Detect which cell encompasses the target text, then output its (x, y) center coordinate. 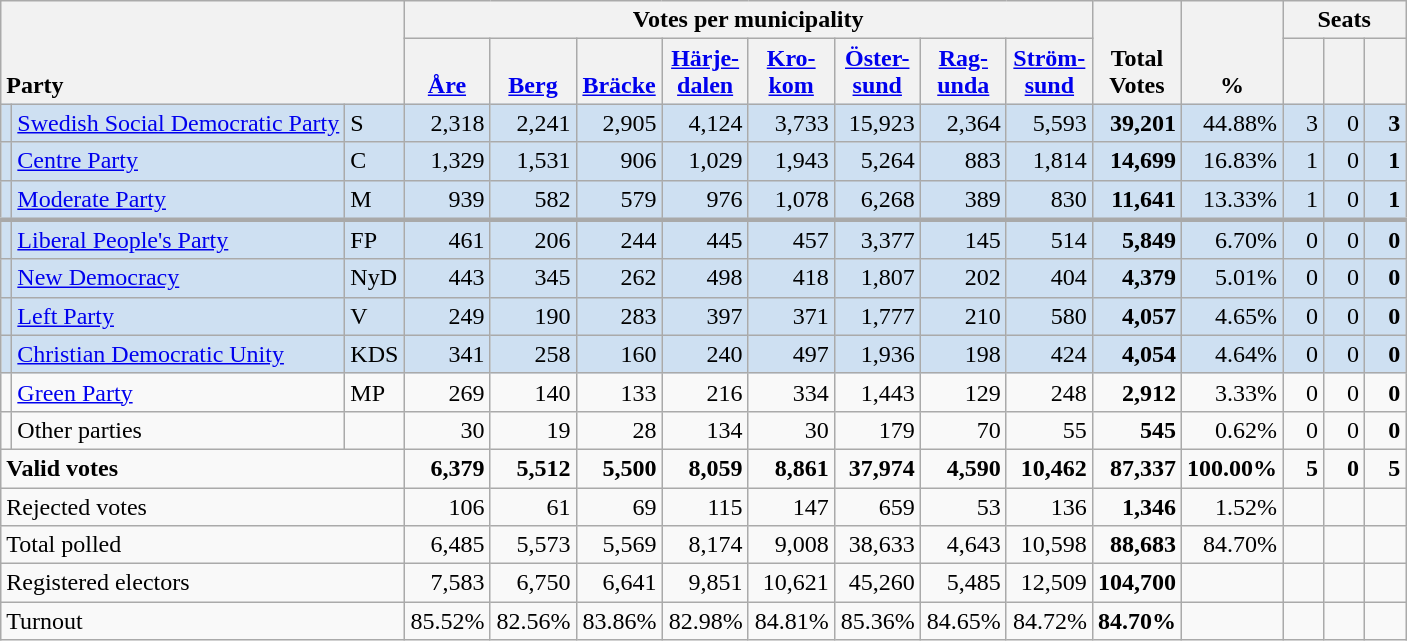
C (374, 161)
6.70% (1232, 240)
FP (374, 240)
8,174 (705, 545)
9,008 (791, 545)
145 (963, 240)
5,512 (533, 468)
Centre Party (178, 161)
7,583 (447, 583)
82.98% (705, 621)
5,500 (619, 468)
V (374, 316)
Ström- sund (1049, 72)
6,485 (447, 545)
53 (963, 507)
Christian Democratic Unity (178, 354)
84.72% (1049, 621)
334 (791, 392)
345 (533, 278)
4,643 (963, 545)
Kro- kom (791, 72)
10,598 (1049, 545)
2,318 (447, 123)
85.36% (877, 621)
115 (705, 507)
2,364 (963, 123)
S (374, 123)
147 (791, 507)
582 (533, 200)
4.65% (1232, 316)
45,260 (877, 583)
206 (533, 240)
179 (877, 430)
498 (705, 278)
100.00% (1232, 468)
5,264 (877, 161)
244 (619, 240)
129 (963, 392)
82.56% (533, 621)
4,590 (963, 468)
Left Party (178, 316)
262 (619, 278)
397 (705, 316)
545 (1136, 430)
Other parties (178, 430)
12,509 (1049, 583)
106 (447, 507)
69 (619, 507)
Party (202, 52)
906 (619, 161)
MP (374, 392)
87,337 (1136, 468)
443 (447, 278)
Öster- sund (877, 72)
37,974 (877, 468)
939 (447, 200)
0.62% (1232, 430)
Valid votes (202, 468)
Moderate Party (178, 200)
104,700 (1136, 583)
140 (533, 392)
6,750 (533, 583)
1,936 (877, 354)
10,621 (791, 583)
38,633 (877, 545)
3.33% (1232, 392)
424 (1049, 354)
4,379 (1136, 278)
16.83% (1232, 161)
13.33% (1232, 200)
11,641 (1136, 200)
8,861 (791, 468)
5,849 (1136, 240)
497 (791, 354)
Green Party (178, 392)
8,059 (705, 468)
4,057 (1136, 316)
Registered electors (202, 583)
28 (619, 430)
134 (705, 430)
2,241 (533, 123)
883 (963, 161)
61 (533, 507)
39,201 (1136, 123)
2,905 (619, 123)
258 (533, 354)
Swedish Social Democratic Party (178, 123)
6,379 (447, 468)
371 (791, 316)
514 (1049, 240)
KDS (374, 354)
84.81% (791, 621)
418 (791, 278)
Bräcke (619, 72)
19 (533, 430)
341 (447, 354)
830 (1049, 200)
Turnout (202, 621)
269 (447, 392)
5,485 (963, 583)
Seats (1344, 20)
580 (1049, 316)
15,923 (877, 123)
4,124 (705, 123)
249 (447, 316)
3,733 (791, 123)
10,462 (1049, 468)
2,912 (1136, 392)
5.01% (1232, 278)
Total polled (202, 545)
202 (963, 278)
1,078 (791, 200)
1,029 (705, 161)
240 (705, 354)
Åre (447, 72)
Berg (533, 72)
84.65% (963, 621)
% (1232, 52)
136 (1049, 507)
Votes per municipality (748, 20)
1.52% (1232, 507)
976 (705, 200)
4.64% (1232, 354)
6,641 (619, 583)
NyD (374, 278)
Härje- dalen (705, 72)
1,807 (877, 278)
198 (963, 354)
5,573 (533, 545)
85.52% (447, 621)
3,377 (877, 240)
248 (1049, 392)
M (374, 200)
Rejected votes (202, 507)
283 (619, 316)
461 (447, 240)
190 (533, 316)
14,699 (1136, 161)
Total Votes (1136, 52)
44.88% (1232, 123)
1,346 (1136, 507)
55 (1049, 430)
5,593 (1049, 123)
160 (619, 354)
1,814 (1049, 161)
88,683 (1136, 545)
6,268 (877, 200)
457 (791, 240)
210 (963, 316)
Rag- unda (963, 72)
Liberal People's Party (178, 240)
New Democracy (178, 278)
83.86% (619, 621)
404 (1049, 278)
389 (963, 200)
4,054 (1136, 354)
445 (705, 240)
1,531 (533, 161)
5,569 (619, 545)
9,851 (705, 583)
1,329 (447, 161)
70 (963, 430)
133 (619, 392)
1,443 (877, 392)
659 (877, 507)
1,777 (877, 316)
216 (705, 392)
579 (619, 200)
1,943 (791, 161)
